Find where the given text appears and provide that cell's center as (X, Y) coordinate. 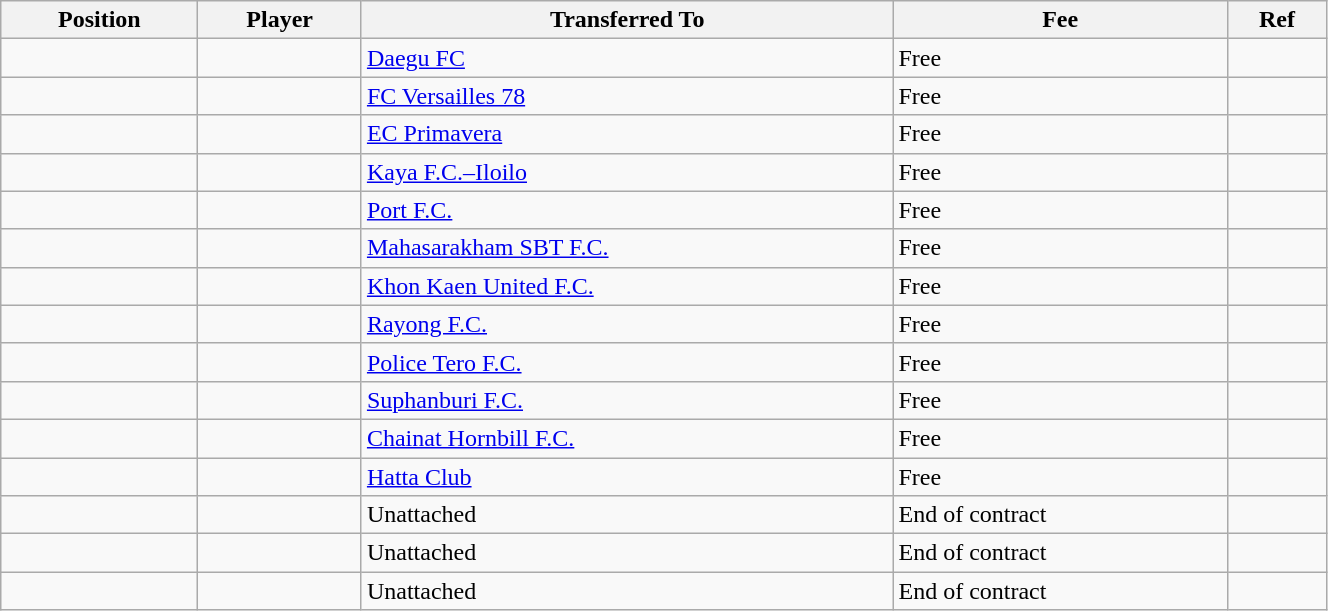
FC Versailles 78 (627, 96)
Port F.C. (627, 210)
Suphanburi F.C. (627, 400)
Kaya F.C.–Iloilo (627, 172)
Daegu FC (627, 58)
Police Tero F.C. (627, 362)
Mahasarakham SBT F.C. (627, 248)
Transferred To (627, 20)
Ref (1276, 20)
Chainat Hornbill F.C. (627, 438)
Hatta Club (627, 477)
Position (100, 20)
Player (280, 20)
Rayong F.C. (627, 324)
Fee (1060, 20)
Khon Kaen United F.C. (627, 286)
EC Primavera (627, 134)
